Find where the given text appears and provide that cell's center as [X, Y] coordinate. 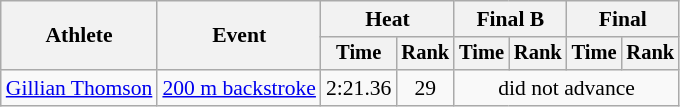
200 m backstroke [239, 88]
Gillian Thomson [80, 88]
Athlete [80, 36]
Final [623, 19]
Final B [510, 19]
Heat [388, 19]
Event [239, 36]
did not advance [566, 88]
29 [425, 88]
2:21.36 [358, 88]
